Pinpoint the cell where the given text exists, returning its (x, y) midpoint coordinate. 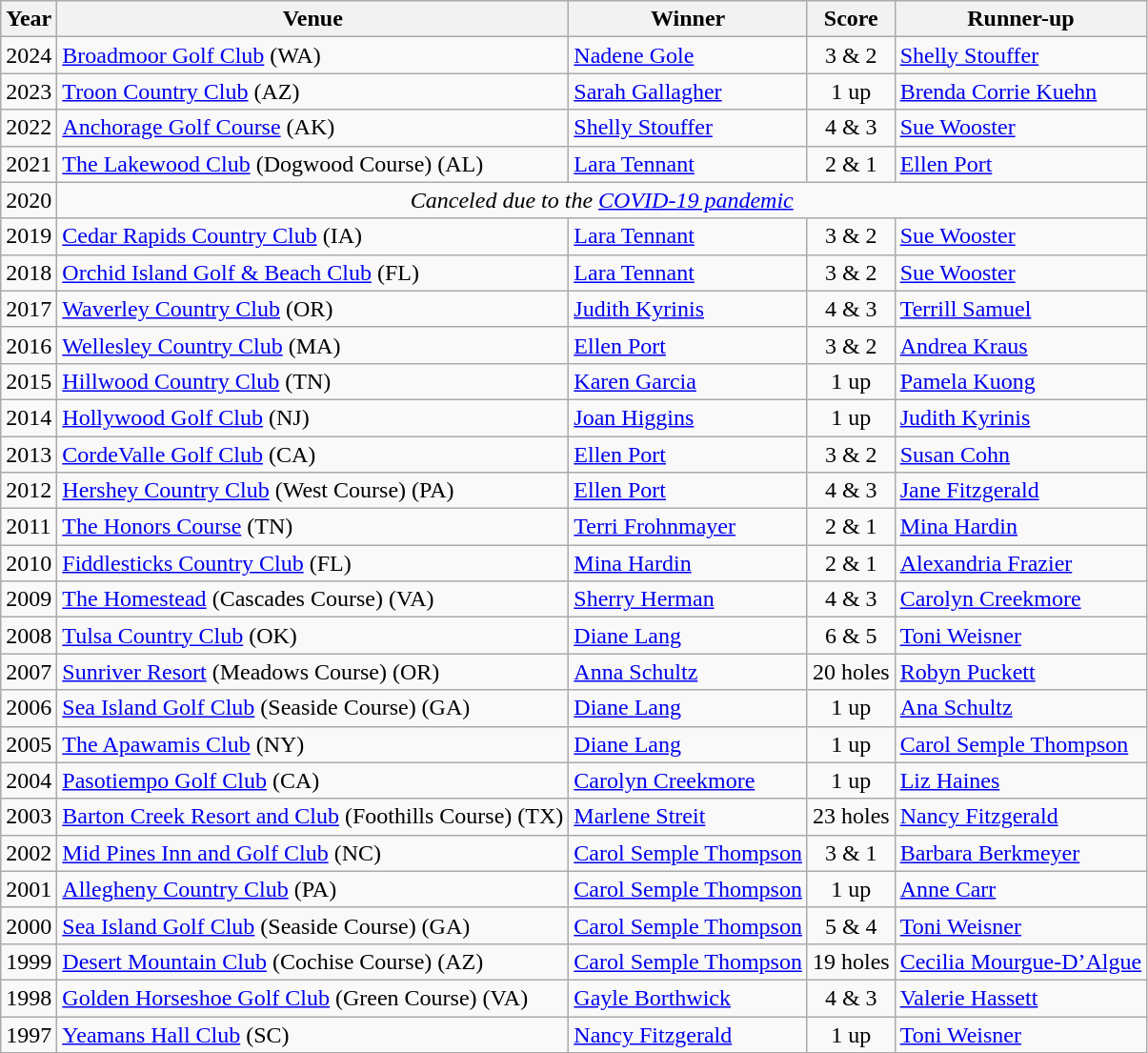
Pamela Kuong (1021, 381)
Troon Country Club (AZ) (312, 91)
2010 (29, 563)
19 holes (851, 962)
2015 (29, 381)
The Honors Course (TN) (312, 527)
Ana Schultz (1021, 708)
23 holes (851, 817)
Liz Haines (1021, 780)
2020 (29, 200)
2016 (29, 345)
1998 (29, 998)
Sherry Herman (688, 599)
The Homestead (Cascades Course) (VA) (312, 599)
Wellesley Country Club (MA) (312, 345)
2003 (29, 817)
2013 (29, 455)
Canceled due to the COVID-19 pandemic (602, 200)
Nadene Gole (688, 55)
2023 (29, 91)
Tulsa Country Club (OK) (312, 636)
2012 (29, 491)
Karen Garcia (688, 381)
2019 (29, 236)
Cedar Rapids Country Club (IA) (312, 236)
Andrea Kraus (1021, 345)
Brenda Corrie Kuehn (1021, 91)
Runner-up (1021, 19)
Valerie Hassett (1021, 998)
Marlene Streit (688, 817)
The Apawamis Club (NY) (312, 744)
Mid Pines Inn and Golf Club (NC) (312, 853)
6 & 5 (851, 636)
Susan Cohn (1021, 455)
CordeValle Golf Club (CA) (312, 455)
Terrill Samuel (1021, 309)
Sarah Gallagher (688, 91)
The Lakewood Club (Dogwood Course) (AL) (312, 164)
Year (29, 19)
Desert Mountain Club (Cochise Course) (AZ) (312, 962)
Gayle Borthwick (688, 998)
Hillwood Country Club (TN) (312, 381)
Anchorage Golf Course (AK) (312, 128)
Broadmoor Golf Club (WA) (312, 55)
Jane Fitzgerald (1021, 491)
2001 (29, 889)
2014 (29, 417)
2017 (29, 309)
1997 (29, 1034)
Anne Carr (1021, 889)
2009 (29, 599)
2024 (29, 55)
Score (851, 19)
2018 (29, 273)
Cecilia Mourgue-D’Algue (1021, 962)
Robyn Puckett (1021, 672)
Barton Creek Resort and Club (Foothills Course) (TX) (312, 817)
2007 (29, 672)
2004 (29, 780)
Orchid Island Golf & Beach Club (FL) (312, 273)
Anna Schultz (688, 672)
2006 (29, 708)
Joan Higgins (688, 417)
2000 (29, 925)
Barbara Berkmeyer (1021, 853)
Terri Frohnmayer (688, 527)
3 & 1 (851, 853)
Allegheny Country Club (PA) (312, 889)
2005 (29, 744)
Sunriver Resort (Meadows Course) (OR) (312, 672)
Waverley Country Club (OR) (312, 309)
2008 (29, 636)
2002 (29, 853)
Pasotiempo Golf Club (CA) (312, 780)
Yeamans Hall Club (SC) (312, 1034)
5 & 4 (851, 925)
20 holes (851, 672)
Winner (688, 19)
Golden Horseshoe Golf Club (Green Course) (VA) (312, 998)
2021 (29, 164)
2022 (29, 128)
1999 (29, 962)
Venue (312, 19)
Hollywood Golf Club (NJ) (312, 417)
Hershey Country Club (West Course) (PA) (312, 491)
Fiddlesticks Country Club (FL) (312, 563)
2011 (29, 527)
Alexandria Frazier (1021, 563)
